Output the [x, y] coordinate of the center of the cell containing the given text.  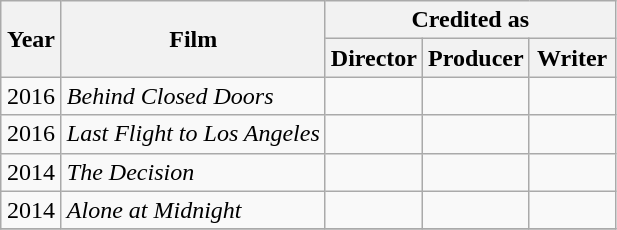
Producer [476, 58]
Behind Closed Doors [193, 96]
Credited as [470, 20]
Director [374, 58]
Year [32, 39]
Writer [572, 58]
Alone at Midnight [193, 210]
Last Flight to Los Angeles [193, 134]
Film [193, 39]
The Decision [193, 172]
